From the cell containing the given text, extract its center point as (x, y) coordinate. 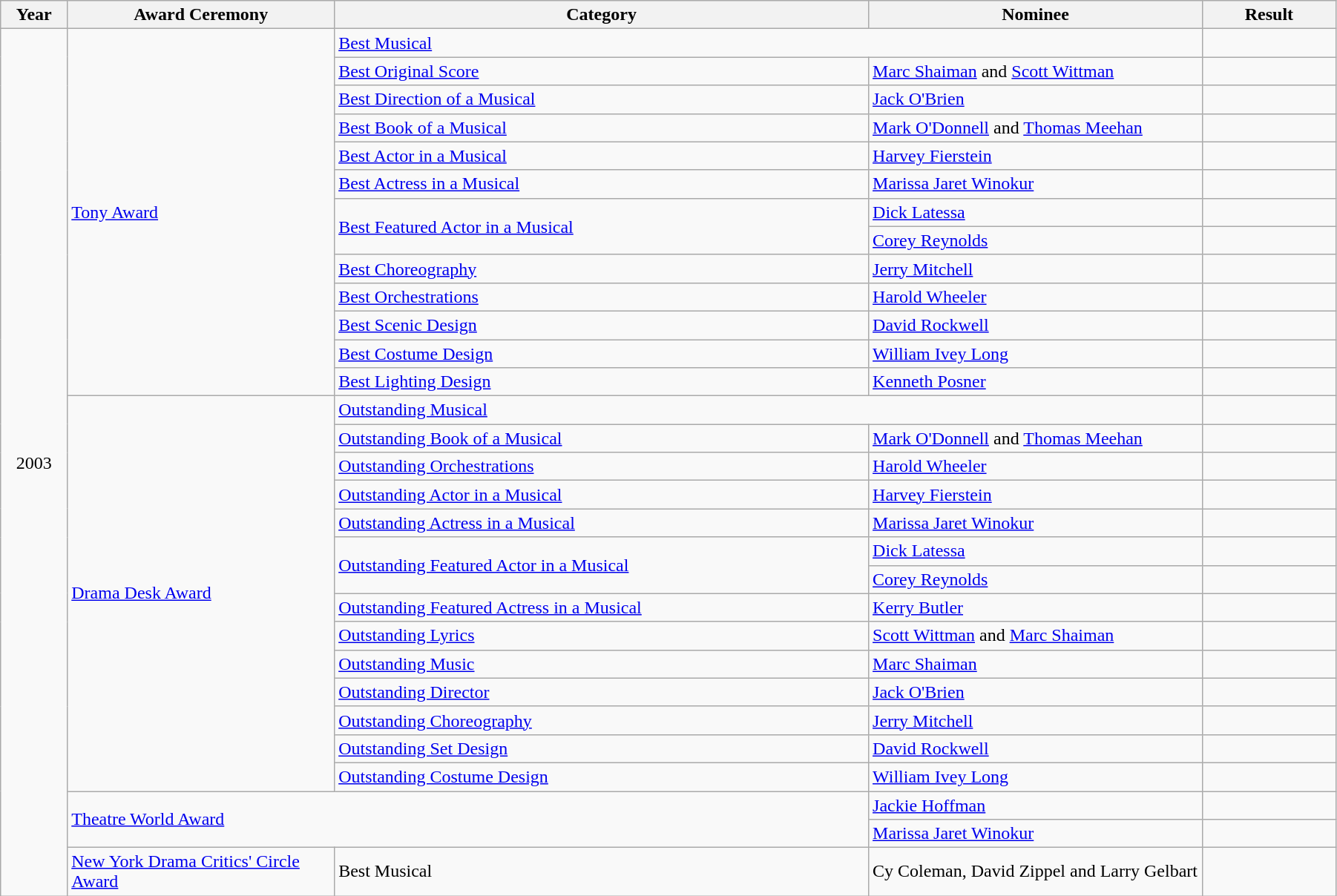
Kenneth Posner (1036, 382)
Theatre World Award (468, 819)
Outstanding Director (602, 692)
Outstanding Costume Design (602, 777)
Year (34, 15)
Outstanding Featured Actress in a Musical (602, 607)
Best Direction of a Musical (602, 99)
Outstanding Book of a Musical (602, 438)
Outstanding Actress in a Musical (602, 523)
Marc Shaiman and Scott Wittman (1036, 71)
Best Actress in a Musical (602, 184)
Scott Wittman and Marc Shaiman (1036, 636)
Outstanding Actor in a Musical (602, 495)
Best Book of a Musical (602, 128)
Best Scenic Design (602, 325)
New York Drama Critics' Circle Award (201, 872)
Best Featured Actor in a Musical (602, 226)
Best Lighting Design (602, 382)
Tony Award (201, 212)
Best Costume Design (602, 354)
Best Choreography (602, 269)
Nominee (1036, 15)
Result (1269, 15)
Drama Desk Award (201, 593)
Outstanding Orchestrations (602, 467)
Jackie Hoffman (1036, 805)
Kerry Butler (1036, 607)
Outstanding Set Design (602, 748)
Best Orchestrations (602, 297)
2003 (34, 463)
Award Ceremony (201, 15)
Outstanding Choreography (602, 720)
Outstanding Featured Actor in a Musical (602, 565)
Outstanding Music (602, 664)
Category (602, 15)
Outstanding Musical (769, 410)
Cy Coleman, David Zippel and Larry Gelbart (1036, 872)
Best Actor in a Musical (602, 156)
Outstanding Lyrics (602, 636)
Best Original Score (602, 71)
Marc Shaiman (1036, 664)
